Scan for the cell matching the given text and deliver its (X, Y) coordinate at center. 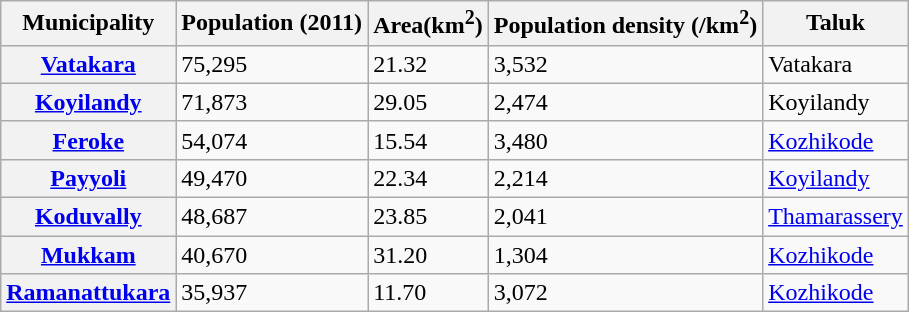
48,687 (272, 217)
71,873 (272, 102)
3,072 (625, 293)
31.20 (428, 255)
Payyoli (88, 178)
22.34 (428, 178)
Population (2011) (272, 24)
Thamarassery (836, 217)
2,214 (625, 178)
35,937 (272, 293)
3,532 (625, 64)
75,295 (272, 64)
23.85 (428, 217)
Feroke (88, 140)
54,074 (272, 140)
2,041 (625, 217)
Ramanattukara (88, 293)
Mukkam (88, 255)
2,474 (625, 102)
Municipality (88, 24)
1,304 (625, 255)
15.54 (428, 140)
11.70 (428, 293)
49,470 (272, 178)
29.05 (428, 102)
Koduvally (88, 217)
Taluk (836, 24)
Area(km2) (428, 24)
40,670 (272, 255)
Population density (/km2) (625, 24)
3,480 (625, 140)
21.32 (428, 64)
